Return [X, Y] of the center of cell containing provided text 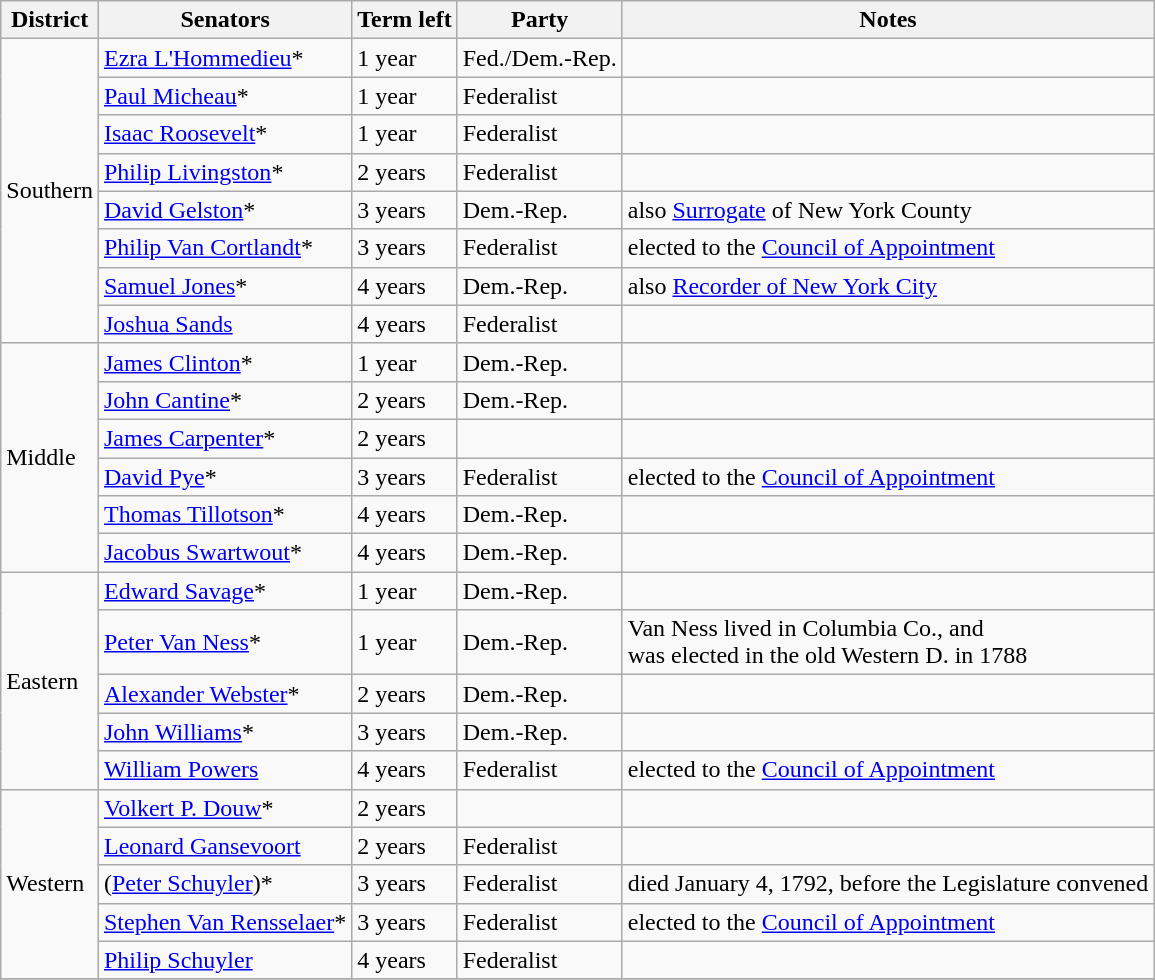
Alexander Webster* [224, 694]
Party [540, 20]
also Recorder of New York City [888, 286]
Southern [50, 191]
died January 4, 1792, before the Legislature convened [888, 884]
(Peter Schuyler)* [224, 884]
James Clinton* [224, 362]
David Gelston* [224, 210]
Philip Schuyler [224, 960]
Term left [404, 20]
Joshua Sands [224, 324]
Philip Livingston* [224, 172]
Edward Savage* [224, 591]
John Cantine* [224, 400]
Philip Van Cortlandt* [224, 248]
Samuel Jones* [224, 286]
Paul Micheau* [224, 96]
Van Ness lived in Columbia Co., and was elected in the old Western D. in 1788 [888, 642]
Western [50, 884]
Eastern [50, 680]
William Powers [224, 770]
District [50, 20]
Fed./Dem.-Rep. [540, 58]
Notes [888, 20]
Leonard Gansevoort [224, 846]
Jacobus Swartwout* [224, 553]
Senators [224, 20]
Peter Van Ness* [224, 642]
David Pye* [224, 477]
Middle [50, 457]
also Surrogate of New York County [888, 210]
James Carpenter* [224, 438]
Stephen Van Rensselaer* [224, 922]
Isaac Roosevelt* [224, 134]
Thomas Tillotson* [224, 515]
Volkert P. Douw* [224, 808]
John Williams* [224, 732]
Ezra L'Hommedieu* [224, 58]
